Detect which cell encompasses the target text, then output its [x, y] center coordinate. 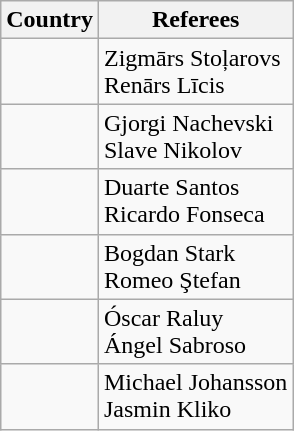
Michael JohanssonJasmin Kliko [195, 396]
Óscar RaluyÁngel Sabroso [195, 332]
Referees [195, 20]
Zigmārs StoļarovsRenārs Līcis [195, 72]
Bogdan StarkRomeo Ştefan [195, 266]
Gjorgi NachevskiSlave Nikolov [195, 136]
Duarte SantosRicardo Fonseca [195, 202]
Country [50, 20]
